Scan for the cell matching the given text and deliver its [x, y] coordinate at center. 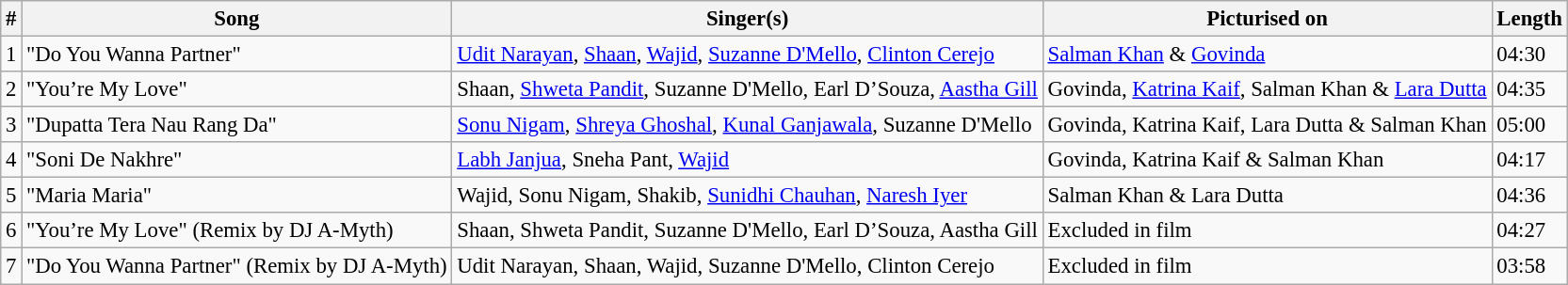
5 [11, 196]
Sonu Nigam, Shreya Ghoshal, Kunal Ganjawala, Suzanne D'Mello [748, 125]
04:30 [1529, 55]
Singer(s) [748, 19]
6 [11, 230]
04:27 [1529, 230]
"You’re My Love" [237, 89]
4 [11, 160]
Govinda, Katrina Kaif, Lara Dutta & Salman Khan [1268, 125]
03:58 [1529, 266]
2 [11, 89]
04:17 [1529, 160]
04:35 [1529, 89]
# [11, 19]
05:00 [1529, 125]
"Dupatta Tera Nau Rang Da" [237, 125]
Salman Khan & Govinda [1268, 55]
7 [11, 266]
04:36 [1529, 196]
Govinda, Katrina Kaif & Salman Khan [1268, 160]
"Soni De Nakhre" [237, 160]
Picturised on [1268, 19]
Salman Khan & Lara Dutta [1268, 196]
"Do You Wanna Partner" [237, 55]
"You’re My Love" (Remix by DJ A-Myth) [237, 230]
1 [11, 55]
Song [237, 19]
Labh Janjua, Sneha Pant, Wajid [748, 160]
Wajid, Sonu Nigam, Shakib, Sunidhi Chauhan, Naresh Iyer [748, 196]
"Do You Wanna Partner" (Remix by DJ A-Myth) [237, 266]
3 [11, 125]
Length [1529, 19]
"Maria Maria" [237, 196]
Govinda, Katrina Kaif, Salman Khan & Lara Dutta [1268, 89]
